Determine the [x, y] coordinate at the center of the cell enclosing the given text.  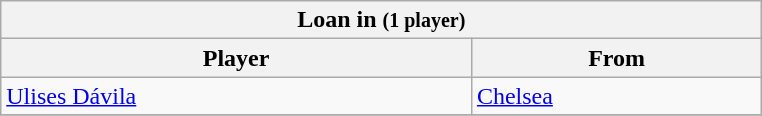
From [616, 58]
Ulises Dávila [236, 96]
Loan in (1 player) [382, 20]
Chelsea [616, 96]
Player [236, 58]
